Extract the [x, y] coordinate from the center of the cell holding the provided text.  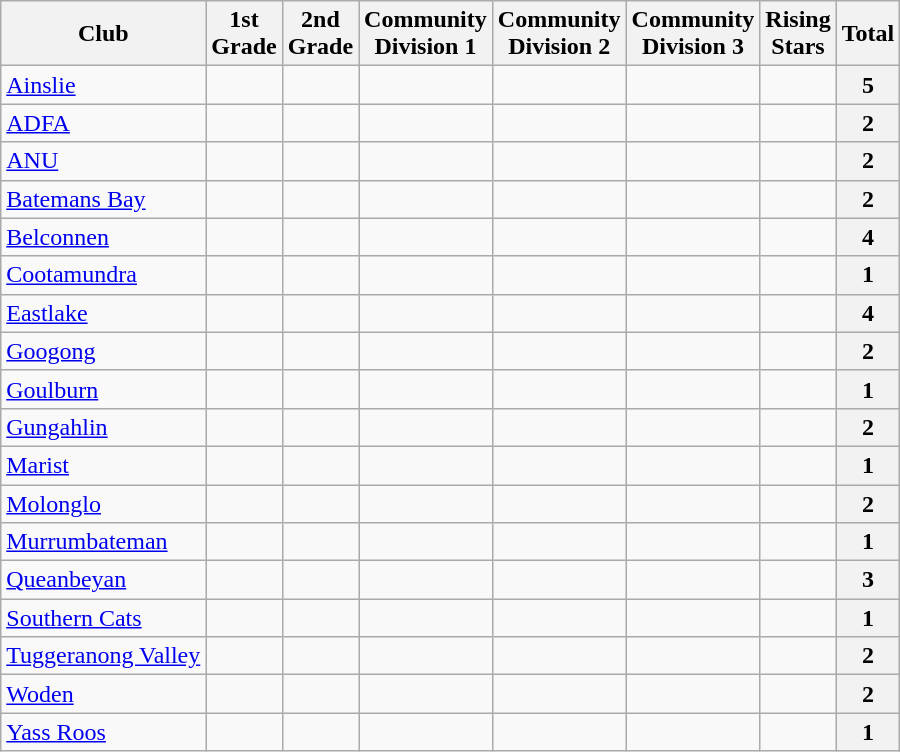
Goulburn [104, 389]
Marist [104, 465]
ANU [104, 161]
3 [868, 580]
Club [104, 34]
Googong [104, 351]
Molonglo [104, 503]
Batemans Bay [104, 199]
Woden [104, 694]
Queanbeyan [104, 580]
ADFA [104, 123]
Ainslie [104, 85]
Belconnen [104, 237]
CommunityDivision 1 [426, 34]
2ndGrade [320, 34]
CommunityDivision 2 [559, 34]
1stGrade [244, 34]
RisingStars [798, 34]
Cootamundra [104, 275]
Total [868, 34]
Yass Roos [104, 732]
Murrumbateman [104, 542]
Gungahlin [104, 427]
5 [868, 85]
CommunityDivision 3 [693, 34]
Eastlake [104, 313]
Southern Cats [104, 618]
Tuggeranong Valley [104, 656]
